For the text-containing cell, return its midpoint in [x, y] coordinate format. 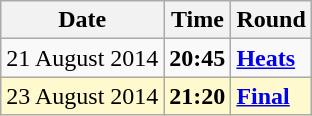
20:45 [198, 58]
Final [271, 96]
21 August 2014 [82, 58]
Round [271, 20]
21:20 [198, 96]
Heats [271, 58]
23 August 2014 [82, 96]
Date [82, 20]
Time [198, 20]
